For the text-containing cell, return its midpoint in [x, y] coordinate format. 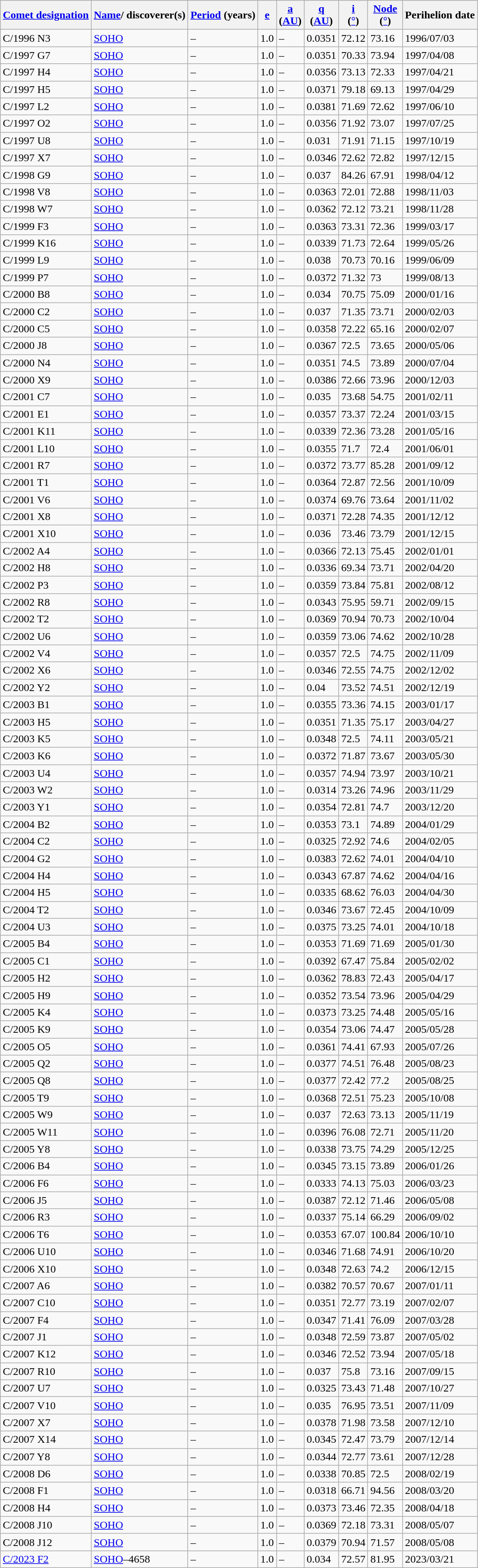
72.28 [353, 517]
74.94 [353, 773]
C/2008 F1 [46, 1491]
74.89 [385, 824]
C/2002 V4 [46, 653]
Period (years) [223, 15]
76.08 [353, 1132]
71.73 [353, 243]
73.77 [353, 465]
C/2005 O5 [46, 1047]
2002/01/01 [440, 551]
71.32 [353, 277]
2003/05/30 [440, 756]
0.0344 [322, 1457]
2003/05/21 [440, 739]
69.34 [353, 568]
C/2001 K11 [46, 431]
2000/07/04 [440, 363]
2005/01/30 [440, 944]
C/2005 W11 [46, 1132]
65.16 [385, 329]
69.76 [353, 500]
2008/05/08 [440, 1542]
2004/10/18 [440, 927]
74.7 [385, 807]
C/2001 E1 [46, 414]
71.68 [353, 1251]
C/2005 H9 [46, 995]
0.038 [322, 260]
67.91 [385, 175]
72.64 [385, 243]
71.92 [353, 123]
75.09 [385, 295]
2007/05/18 [440, 1354]
q(AU) [322, 15]
69.13 [385, 89]
0.0375 [322, 927]
2004/02/05 [440, 841]
72.82 [385, 158]
73.61 [385, 1457]
74.47 [385, 1029]
76.95 [353, 1405]
2005/02/02 [440, 961]
72.57 [353, 1559]
59.71 [385, 602]
72.22 [353, 329]
0.0366 [322, 551]
2003/11/29 [440, 790]
C/2001 R7 [46, 465]
1999/03/17 [440, 226]
2005/08/25 [440, 1081]
C/2008 J10 [46, 1525]
C/2004 T2 [46, 910]
70.75 [353, 295]
0.0364 [322, 482]
73.52 [353, 687]
C/1999 P7 [46, 277]
76.48 [385, 1064]
0.0396 [322, 1132]
C/1997 H4 [46, 72]
C/2005 T9 [46, 1098]
C/2006 X10 [46, 1268]
1997/12/15 [440, 158]
C/1999 L9 [46, 260]
85.28 [385, 465]
0.0381 [322, 106]
73.64 [385, 500]
1999/05/26 [440, 243]
0.0368 [322, 1098]
73 [385, 277]
2000/01/16 [440, 295]
66.71 [353, 1491]
2002/10/04 [440, 619]
0.0367 [322, 346]
73.58 [385, 1423]
C/2007 F4 [46, 1320]
2005/07/26 [440, 1047]
2004/04/30 [440, 893]
0.0392 [322, 961]
0.031 [322, 141]
2001/10/09 [440, 482]
C/2002 P3 [46, 585]
C/2000 N4 [46, 363]
C/1997 X7 [46, 158]
C/2007 K12 [46, 1354]
1997/04/21 [440, 72]
1998/11/03 [440, 192]
C/2005 K4 [46, 1012]
75.84 [385, 961]
68.62 [353, 893]
75.8 [353, 1371]
C/2005 C1 [46, 961]
73.43 [353, 1388]
72.52 [353, 1354]
72.92 [353, 841]
C/2005 K9 [46, 1029]
2005/08/23 [440, 1064]
71.98 [353, 1423]
2008/04/18 [440, 1508]
73.54 [353, 995]
0.04 [322, 687]
2007/10/27 [440, 1388]
C/2000 X9 [46, 380]
72.56 [385, 482]
74.91 [385, 1251]
C/2003 U4 [46, 773]
C/1999 F3 [46, 226]
C/2005 Q2 [46, 1064]
C/2007 V10 [46, 1405]
C/2004 G2 [46, 859]
C/2006 J5 [46, 1200]
2006/03/23 [440, 1183]
2005/05/28 [440, 1029]
2005/11/19 [440, 1115]
54.75 [385, 397]
0.0352 [322, 995]
2000/05/06 [440, 346]
2004/01/29 [440, 824]
C/2004 U3 [46, 927]
70.67 [385, 1286]
C/2007 X7 [46, 1423]
72.45 [385, 910]
0.0358 [322, 329]
2000/12/03 [440, 380]
C/1997 U8 [46, 141]
e [267, 15]
70.85 [353, 1474]
C/2004 H5 [46, 893]
79.18 [353, 89]
a(AU) [290, 15]
72.42 [353, 1081]
71.57 [385, 1542]
75.17 [385, 722]
1997/07/25 [440, 123]
2004/04/16 [440, 876]
C/2003 K5 [46, 739]
74.41 [353, 1047]
C/2004 B2 [46, 824]
2002/11/09 [440, 653]
2002/08/12 [440, 585]
2005/11/20 [440, 1132]
C/2002 X6 [46, 670]
C/2023 F2 [46, 1559]
2007/12/10 [440, 1423]
72.66 [353, 380]
2005/05/16 [440, 1012]
0.0318 [322, 1491]
C/1997 O2 [46, 123]
72.55 [353, 670]
2023/03/21 [440, 1559]
72.24 [385, 414]
2001/12/12 [440, 517]
Comet designation [46, 15]
C/2007 R10 [46, 1371]
2006/12/15 [440, 1268]
2005/10/08 [440, 1098]
74.11 [385, 739]
74.13 [353, 1183]
73.65 [385, 346]
2005/04/29 [440, 995]
2006/09/02 [440, 1217]
C/2000 C5 [46, 329]
74.29 [385, 1149]
2001/11/02 [440, 500]
72.43 [385, 978]
2001/02/11 [440, 397]
74.2 [385, 1268]
0.036 [322, 534]
0.0382 [322, 1286]
72.13 [353, 551]
73.19 [385, 1303]
73.84 [353, 585]
67.07 [353, 1234]
72.47 [353, 1440]
66.29 [385, 1217]
2002/10/28 [440, 636]
72.35 [385, 1508]
C/2000 C2 [46, 312]
73.51 [385, 1405]
C/2001 C7 [46, 397]
2007/12/14 [440, 1440]
2007/09/15 [440, 1371]
73.1 [353, 824]
2004/04/10 [440, 859]
74.15 [385, 705]
C/2002 U6 [46, 636]
C/2005 Q8 [46, 1081]
72.88 [385, 192]
C/1998 G9 [46, 175]
C/2007 Y8 [46, 1457]
0.0314 [322, 790]
1996/07/03 [440, 38]
C/2005 W9 [46, 1115]
100.84 [385, 1234]
70.57 [353, 1286]
73.21 [385, 209]
C/1997 G7 [46, 55]
2001/12/15 [440, 534]
Node(°) [385, 15]
76.09 [385, 1320]
Name/ discoverer(s) [139, 15]
C/2006 B4 [46, 1166]
0.0379 [322, 1542]
C/1998 V8 [46, 192]
1997/06/10 [440, 106]
C/2008 H4 [46, 1508]
C/1999 K16 [46, 243]
2002/12/02 [440, 670]
0.0387 [322, 1200]
0.0337 [322, 1217]
67.93 [385, 1047]
75.45 [385, 551]
2000/02/07 [440, 329]
C/2003 Y1 [46, 807]
94.56 [385, 1491]
C/2008 D6 [46, 1474]
0.0335 [322, 893]
75.81 [385, 585]
2006/05/08 [440, 1200]
0.0386 [322, 380]
C/2002 Y2 [46, 687]
70.16 [385, 260]
67.87 [353, 876]
73.28 [385, 431]
73.26 [353, 790]
C/2001 T1 [46, 482]
2006/01/26 [440, 1166]
73.15 [353, 1166]
2007/11/09 [440, 1405]
2002/09/15 [440, 602]
2003/01/17 [440, 705]
2002/04/20 [440, 568]
2000/02/03 [440, 312]
2003/04/27 [440, 722]
2008/05/07 [440, 1525]
C/2001 V6 [46, 500]
2006/10/10 [440, 1234]
2008/03/20 [440, 1491]
76.03 [385, 893]
C/2008 J12 [46, 1542]
2001/06/01 [440, 448]
2006/10/20 [440, 1251]
2007/01/11 [440, 1286]
2001/03/15 [440, 414]
72.18 [353, 1525]
72.01 [353, 192]
0.0336 [322, 568]
C/1998 W7 [46, 209]
71.7 [353, 448]
C/2007 X14 [46, 1440]
1997/10/19 [440, 141]
2004/10/09 [440, 910]
C/2003 W2 [46, 790]
C/2004 H4 [46, 876]
70.33 [353, 55]
72.4 [385, 448]
C/2001 L10 [46, 448]
i(°) [353, 15]
2001/05/16 [440, 431]
0.0383 [322, 859]
C/2006 F6 [46, 1183]
2007/12/28 [440, 1457]
2003/10/21 [440, 773]
74.96 [385, 790]
71.46 [385, 1200]
C/2006 T6 [46, 1234]
C/2001 X8 [46, 517]
72.81 [353, 807]
SOHO–4658 [139, 1559]
73.36 [353, 705]
1999/08/13 [440, 277]
C/2002 T2 [46, 619]
73.97 [385, 773]
C/2005 H2 [46, 978]
74.35 [385, 517]
67.47 [353, 961]
C/2007 U7 [46, 1388]
C/2003 B1 [46, 705]
C/2002 R8 [46, 602]
C/1997 L2 [46, 106]
2005/04/17 [440, 978]
0.0347 [322, 1320]
2007/05/02 [440, 1337]
2007/03/28 [440, 1320]
71.91 [353, 141]
2008/02/19 [440, 1474]
2002/12/19 [440, 687]
2003/12/20 [440, 807]
C/2003 H5 [46, 722]
72.59 [353, 1337]
75.14 [353, 1217]
74.5 [353, 363]
2001/09/12 [440, 465]
C/2002 A4 [46, 551]
C/2007 C10 [46, 1303]
75.23 [385, 1098]
73.68 [353, 397]
2007/02/07 [440, 1303]
1997/04/29 [440, 89]
73.75 [353, 1149]
2005/12/25 [440, 1149]
73.37 [353, 414]
71.48 [385, 1388]
0.0361 [322, 1047]
1997/04/08 [440, 55]
73.87 [385, 1337]
C/1997 H5 [46, 89]
C/2004 C2 [46, 841]
74.48 [385, 1012]
72.51 [353, 1098]
71.15 [385, 141]
C/2003 K6 [46, 756]
84.26 [353, 175]
75.03 [385, 1183]
75.95 [353, 602]
1998/11/28 [440, 209]
81.95 [385, 1559]
72.33 [385, 72]
72.71 [385, 1132]
71.87 [353, 756]
C/2000 J8 [46, 346]
C/1996 N3 [46, 38]
C/2001 X10 [46, 534]
73.07 [385, 123]
0.0374 [322, 500]
71.41 [353, 1320]
Perihelion date [440, 15]
C/2006 U10 [46, 1251]
77.2 [385, 1081]
1999/06/09 [440, 260]
C/2007 A6 [46, 1286]
C/2000 B8 [46, 295]
C/2002 H8 [46, 568]
C/2005 Y8 [46, 1149]
C/2006 R3 [46, 1217]
C/2005 B4 [46, 944]
0.0378 [322, 1423]
0.0333 [322, 1183]
72.87 [353, 482]
C/2007 J1 [46, 1337]
1998/04/12 [440, 175]
74.6 [385, 841]
78.83 [353, 978]
